Return the [X, Y] coordinate for the center point of the cell that contains the specified text.  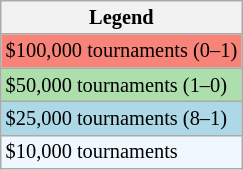
Legend [122, 17]
$25,000 tournaments (8–1) [122, 118]
$10,000 tournaments [122, 152]
$50,000 tournaments (1–0) [122, 85]
$100,000 tournaments (0–1) [122, 51]
